Output the (X, Y) coordinate of the center of the cell containing the given text.  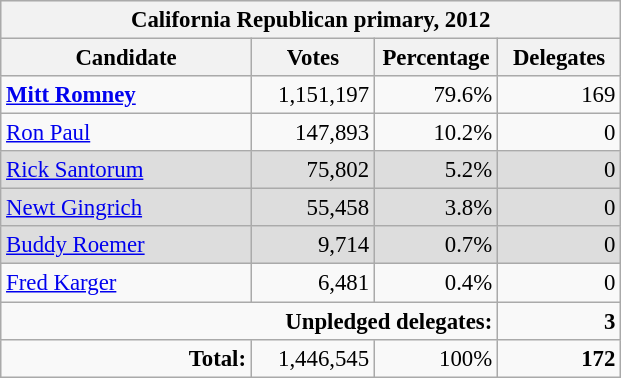
Fred Karger (126, 283)
10.2% (436, 133)
100% (436, 358)
9,714 (312, 245)
Rick Santorum (126, 170)
Newt Gingrich (126, 208)
75,802 (312, 170)
Total: (126, 358)
55,458 (312, 208)
169 (560, 95)
Percentage (436, 58)
147,893 (312, 133)
79.6% (436, 95)
172 (560, 358)
0.4% (436, 283)
6,481 (312, 283)
Delegates (560, 58)
Unpledged delegates: (250, 321)
Candidate (126, 58)
Ron Paul (126, 133)
California Republican primary, 2012 (311, 20)
1,151,197 (312, 95)
Buddy Roemer (126, 245)
Mitt Romney (126, 95)
3.8% (436, 208)
1,446,545 (312, 358)
5.2% (436, 170)
0.7% (436, 245)
Votes (312, 58)
3 (560, 321)
